Determine the (X, Y) coordinate at the center of the cell enclosing the given text.  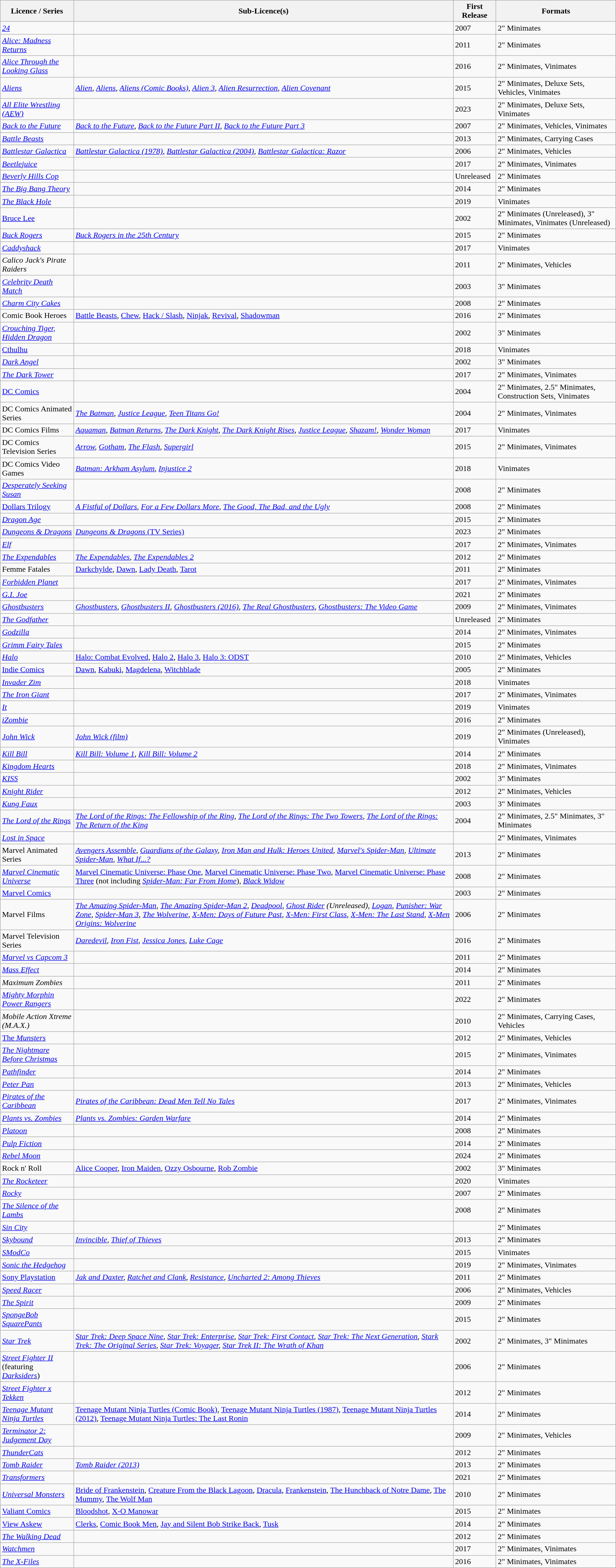
The Godfather (37, 619)
Arrow, Gotham, The Flash, Supergirl (264, 447)
The Expendables (37, 557)
Knight Rider (37, 791)
DC Comics Animated Series (37, 413)
Marvel vs Capcom 3 (37, 957)
The Lord of the Rings: The Fellowship of the Ring, The Lord of the Rings: The Two Towers, The Lord of the Rings: The Return of the King (264, 821)
Tomb Raider (2013) (264, 1465)
SModCo (37, 1252)
Charm City Cakes (37, 303)
Caddyshack (37, 248)
Bruce Lee (37, 219)
2" Minimates, Vehicles, Vinimates (556, 126)
Watchmen (37, 1549)
Lost in Space (37, 838)
Kingdom Hearts (37, 766)
Pirates of the Caribbean (37, 1101)
Maximum Zombies (37, 982)
Indie Comics (37, 669)
Marvel Cinematic Universe (37, 876)
Skybound (37, 1240)
Clerks, Comic Book Men, Jay and Silent Bob Strike Back, Tusk (264, 1524)
Back to the Future, Back to the Future Part II, Back to the Future Part 3 (264, 126)
The Munsters (37, 1038)
DC Comics (37, 392)
The Rocketeer (37, 1181)
Battle Beasts (37, 139)
G.I. Joe (37, 594)
The Black Hole (37, 201)
Street Fighter II(featuring Darksiders) (37, 1367)
The Nightmare Before Christmas (37, 1055)
Invader Zim (37, 682)
Star Trek (37, 1341)
All Elite Wrestling (AEW) (37, 109)
2005 (475, 669)
Marvel Television Series (37, 940)
DC Comics Video Games (37, 468)
2" Minimates, Carrying Cases, Vehicles (556, 1021)
2020 (475, 1181)
Dragon Age (37, 519)
First Release (475, 11)
2" Minimates, Carrying Cases (556, 139)
Buck Rogers (37, 235)
KISS (37, 779)
Alice Cooper, Iron Maiden, Ozzy Osbourne, Rob Zombie (264, 1168)
Battle Beasts, Chew, Hack / Slash, Ninjak, Revival, Shadowman (264, 316)
Desperately Seeking Susan (37, 490)
Grimm Fairy Tales (37, 644)
The Silence of the Lambs (37, 1211)
Rebel Moon (37, 1156)
Sin City (37, 1227)
Pulp Fiction (37, 1143)
Rocky (37, 1193)
2" Minimates, 2.5" Minimates, 3" Minimates (556, 821)
Marvel Animated Series (37, 854)
Pirates of the Caribbean: Dead Men Tell No Tales (264, 1101)
Speed Racer (37, 1290)
The Iron Giant (37, 695)
24 (37, 28)
Cthulhu (37, 350)
Ghostbusters, Ghostbusters II, Ghostbusters (2016), The Real Ghostbusters, Ghostbusters: The Video Game (264, 607)
Street Fighter x Tekken (37, 1392)
Mighty Morphin Power Rangers (37, 999)
Mobile Action Xtreme (M.A.X.) (37, 1021)
Calico Jack's Pirate Raiders (37, 265)
Daredevil, Iron Fist, Jessica Jones, Luke Cage (264, 940)
Sony Playstation (37, 1277)
Halo: Combat Evolved, Halo 2, Halo 3, Halo 3: ODST (264, 657)
Kung Faux (37, 804)
Aquaman, Batman Returns, The Dark Knight, The Dark Knight Rises, Justice League, Shazam!, Wonder Woman (264, 430)
Battlestar Galactica (1978), Battlestar Galactica (2004), Battlestar Galactica: Razor (264, 151)
Terminator 2: Judgement Day (37, 1435)
Plants vs. Zombies: Garden Warfare (264, 1118)
The Batman, Justice League, Teen Titans Go! (264, 413)
Aliens (37, 88)
A Fistful of Dollars, For a Few Dollars More, The Good, The Bad, and the Ugly (264, 507)
Valiant Comics (37, 1511)
John Wick (37, 737)
John Wick (film) (264, 737)
The Spirit (37, 1302)
2024 (475, 1156)
2022 (475, 999)
iZombie (37, 720)
Femme Fatales (37, 569)
Halo (37, 657)
Kill Bill: Volume 1, Kill Bill: Volume 2 (264, 754)
Universal Monsters (37, 1494)
Peter Pan (37, 1084)
Dungeons & Dragons (37, 532)
Back to the Future (37, 126)
DC Comics Television Series (37, 447)
The Big Bang Theory (37, 189)
The Dark Tower (37, 375)
DC Comics Films (37, 430)
2" Minimates, 3" Minimates (556, 1341)
2" Minimates, Deluxe Sets, Vinimates (556, 109)
Alien, Aliens, Aliens (Comic Books), Alien 3, Alien Resurrection, Alien Covenant (264, 88)
2" Minimates, 2.5" Minimates, Construction Sets, Vinimates (556, 392)
Rock n' Roll (37, 1168)
Formats (556, 11)
Avengers Assemble, Guardians of the Galaxy, Iron Man and Hulk: Heroes United, Marvel's Spider-Man, Ultimate Spider-Man, What If...? (264, 854)
Jak and Daxter, Ratchet and Clank, Resistance, Uncharted 2: Among Thieves (264, 1277)
Tomb Raider (37, 1465)
Forbidden Planet (37, 582)
Plants vs. Zombies (37, 1118)
The Lord of the Rings (37, 821)
Battlestar Galactica (37, 151)
Crouching Tiger, Hidden Dragon (37, 332)
Licence / Series (37, 11)
Kill Bill (37, 754)
It (37, 707)
Beverly Hills Cop (37, 176)
Beetlejuice (37, 164)
Platoon (37, 1131)
SpongeBob SquarePants (37, 1319)
Sub-Licence(s) (264, 11)
Sonic the Hedgehog (37, 1265)
Alice Through the Looking Glass (37, 66)
Teenage Mutant Ninja Turtles (37, 1414)
Bride of Frankenstein, Creature From the Black Lagoon, Dracula, Frankenstein, The Hunchback of Notre Dame, The Mummy, The Wolf Man (264, 1494)
Celebrity Death Match (37, 286)
Dark Angel (37, 362)
Dungeons & Dragons (TV Series) (264, 532)
Dawn, Kabuki, Magdelena, Witchblade (264, 669)
The Walking Dead (37, 1536)
Comic Book Heroes (37, 316)
Pathfinder (37, 1072)
Darkchylde, Dawn, Lady Death, Tarot (264, 569)
The X-Files (37, 1561)
Dollars Trilogy (37, 507)
Invincible, Thief of Thieves (264, 1240)
2" Minimates, Deluxe Sets, Vehicles, Vinimates (556, 88)
Ghostbusters (37, 607)
View Askew (37, 1524)
2" Minimates (Unreleased), Vinimates (556, 737)
Transformers (37, 1477)
Elf (37, 544)
Buck Rogers in the 25th Century (264, 235)
2" Minimates (Unreleased), 3" Minimates, Vinimates (Unreleased) (556, 219)
Mass Effect (37, 970)
Marvel Films (37, 914)
Bloodshot, X-O Manowar (264, 1511)
ThunderCats (37, 1452)
Marvel Comics (37, 893)
The Expendables, The Expendables 2 (264, 557)
Alice: Madness Returns (37, 45)
Godzilla (37, 632)
Batman: Arkham Asylum, Injustice 2 (264, 468)
